Output the [X, Y] coordinate of the center of the cell containing the given text.  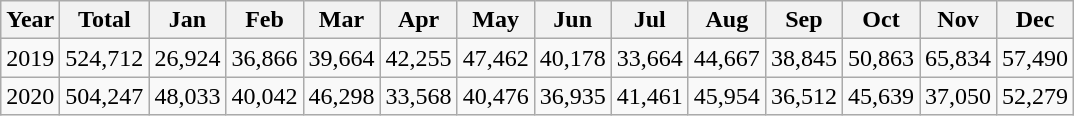
39,664 [342, 58]
40,476 [496, 96]
44,667 [726, 58]
Aug [726, 20]
524,712 [104, 58]
47,462 [496, 58]
48,033 [188, 96]
Mar [342, 20]
Year [30, 20]
40,178 [572, 58]
33,664 [650, 58]
36,935 [572, 96]
2019 [30, 58]
2020 [30, 96]
41,461 [650, 96]
Oct [880, 20]
26,924 [188, 58]
42,255 [418, 58]
37,050 [958, 96]
Nov [958, 20]
Dec [1036, 20]
45,639 [880, 96]
Sep [804, 20]
Jun [572, 20]
Feb [264, 20]
Total [104, 20]
40,042 [264, 96]
46,298 [342, 96]
Apr [418, 20]
65,834 [958, 58]
May [496, 20]
504,247 [104, 96]
38,845 [804, 58]
36,866 [264, 58]
Jul [650, 20]
45,954 [726, 96]
52,279 [1036, 96]
36,512 [804, 96]
Jan [188, 20]
50,863 [880, 58]
57,490 [1036, 58]
33,568 [418, 96]
